Pinpoint the cell where the given text exists, returning its [x, y] midpoint coordinate. 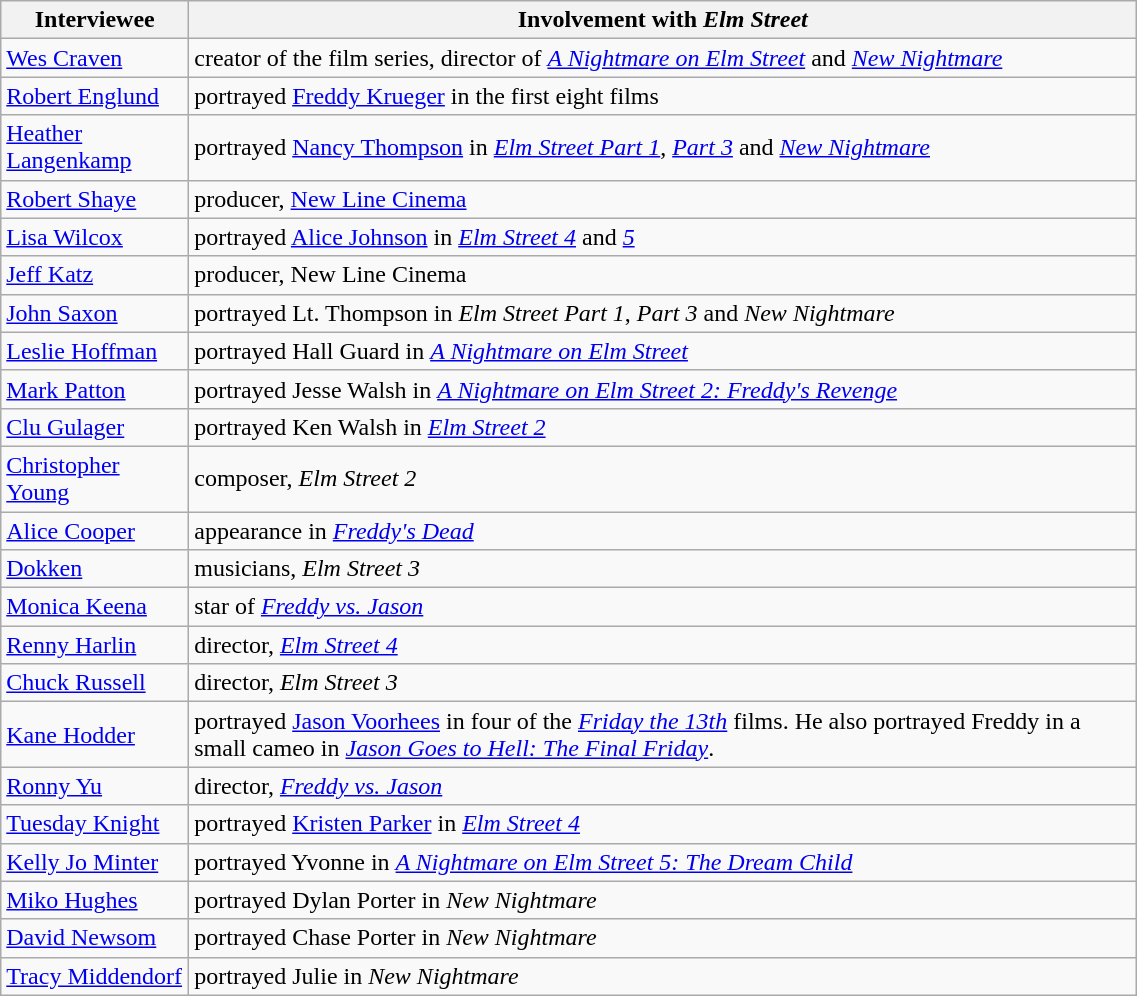
Robert Englund [95, 96]
portrayed Alice Johnson in Elm Street 4 and 5 [663, 237]
Mark Patton [95, 389]
portrayed Kristen Parker in Elm Street 4 [663, 824]
Clu Gulager [95, 427]
star of Freddy vs. Jason [663, 607]
Renny Harlin [95, 645]
Heather Langenkamp [95, 148]
portrayed Nancy Thompson in Elm Street Part 1, Part 3 and New Nightmare [663, 148]
director, Elm Street 4 [663, 645]
portrayed Ken Walsh in Elm Street 2 [663, 427]
Kane Hodder [95, 734]
portrayed Julie in New Nightmare [663, 976]
Miko Hughes [95, 900]
director, Elm Street 3 [663, 683]
Involvement with Elm Street [663, 20]
Ronny Yu [95, 786]
appearance in Freddy's Dead [663, 531]
Chuck Russell [95, 683]
Tuesday Knight [95, 824]
director, Freddy vs. Jason [663, 786]
creator of the film series, director of A Nightmare on Elm Street and New Nightmare [663, 58]
portrayed Lt. Thompson in Elm Street Part 1, Part 3 and New Nightmare [663, 313]
musicians, Elm Street 3 [663, 569]
Interviewee [95, 20]
portrayed Hall Guard in A Nightmare on Elm Street [663, 351]
Lisa Wilcox [95, 237]
Tracy Middendorf [95, 976]
Alice Cooper [95, 531]
portrayed Dylan Porter in New Nightmare [663, 900]
portrayed Chase Porter in New Nightmare [663, 938]
portrayed Jesse Walsh in A Nightmare on Elm Street 2: Freddy's Revenge [663, 389]
Christopher Young [95, 478]
Robert Shaye [95, 199]
composer, Elm Street 2 [663, 478]
Wes Craven [95, 58]
Jeff Katz [95, 275]
Kelly Jo Minter [95, 862]
Leslie Hoffman [95, 351]
Monica Keena [95, 607]
Dokken [95, 569]
portrayed Freddy Krueger in the first eight films [663, 96]
portrayed Jason Voorhees in four of the Friday the 13th films. He also portrayed Freddy in a small cameo in Jason Goes to Hell: The Final Friday. [663, 734]
David Newsom [95, 938]
portrayed Yvonne in A Nightmare on Elm Street 5: The Dream Child [663, 862]
John Saxon [95, 313]
